Scan for the cell matching the given text and deliver its (x, y) coordinate at center. 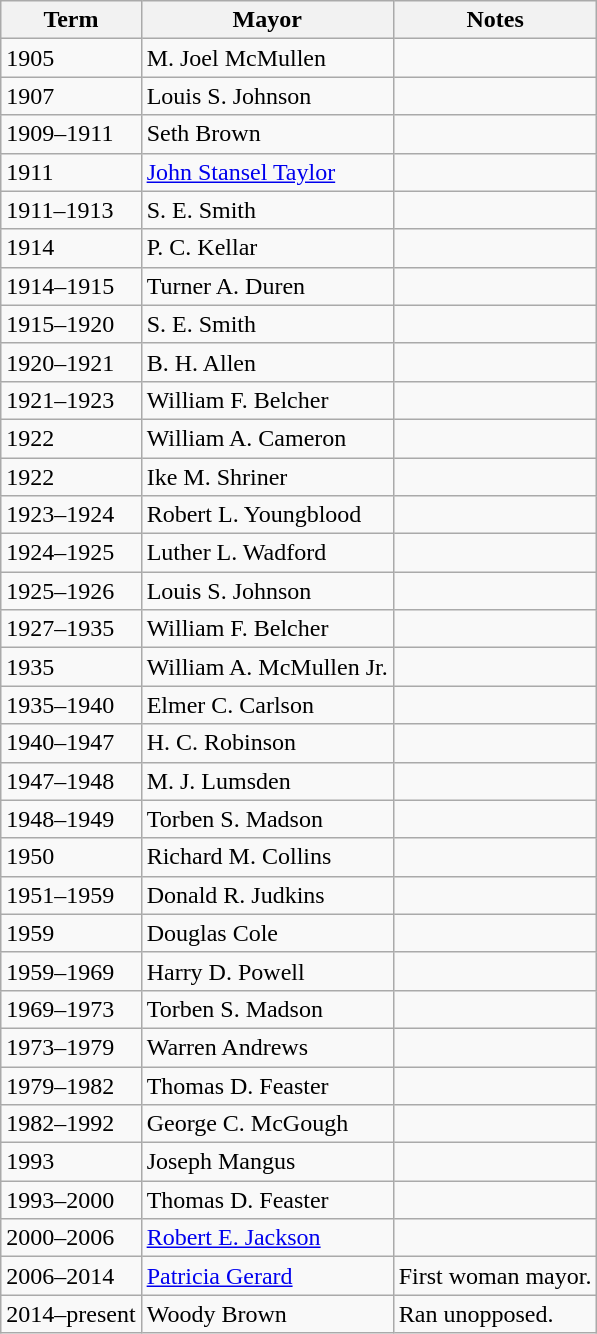
1905 (71, 58)
1921–1923 (71, 400)
Notes (495, 20)
Turner A. Duren (267, 286)
Robert E. Jackson (267, 1238)
Ran unopposed. (495, 1314)
1911–1913 (71, 210)
Patricia Gerard (267, 1276)
1911 (71, 172)
Harry D. Powell (267, 971)
1951–1959 (71, 895)
1947–1948 (71, 781)
2014–present (71, 1314)
1925–1926 (71, 591)
Luther L. Wadford (267, 553)
M. Joel McMullen (267, 58)
H. C. Robinson (267, 743)
Elmer C. Carlson (267, 705)
1935–1940 (71, 705)
P. C. Kellar (267, 248)
Warren Andrews (267, 1047)
Seth Brown (267, 134)
Robert L. Youngblood (267, 515)
1959 (71, 933)
Joseph Mangus (267, 1162)
1914 (71, 248)
William A. Cameron (267, 438)
George C. McGough (267, 1124)
1927–1935 (71, 629)
1973–1979 (71, 1047)
1915–1920 (71, 324)
1950 (71, 857)
M. J. Lumsden (267, 781)
2006–2014 (71, 1276)
1993 (71, 1162)
1935 (71, 667)
1979–1982 (71, 1085)
2000–2006 (71, 1238)
Donald R. Judkins (267, 895)
1924–1925 (71, 553)
1940–1947 (71, 743)
1909–1911 (71, 134)
1948–1949 (71, 819)
First woman mayor. (495, 1276)
B. H. Allen (267, 362)
1969–1973 (71, 1009)
1920–1921 (71, 362)
Woody Brown (267, 1314)
Term (71, 20)
Richard M. Collins (267, 857)
1982–1992 (71, 1124)
William A. McMullen Jr. (267, 667)
Ike M. Shriner (267, 477)
1923–1924 (71, 515)
1959–1969 (71, 971)
Douglas Cole (267, 933)
John Stansel Taylor (267, 172)
1993–2000 (71, 1200)
1907 (71, 96)
Mayor (267, 20)
1914–1915 (71, 286)
